Provide the [X, Y] coordinate of the cell's center where the given text is located.  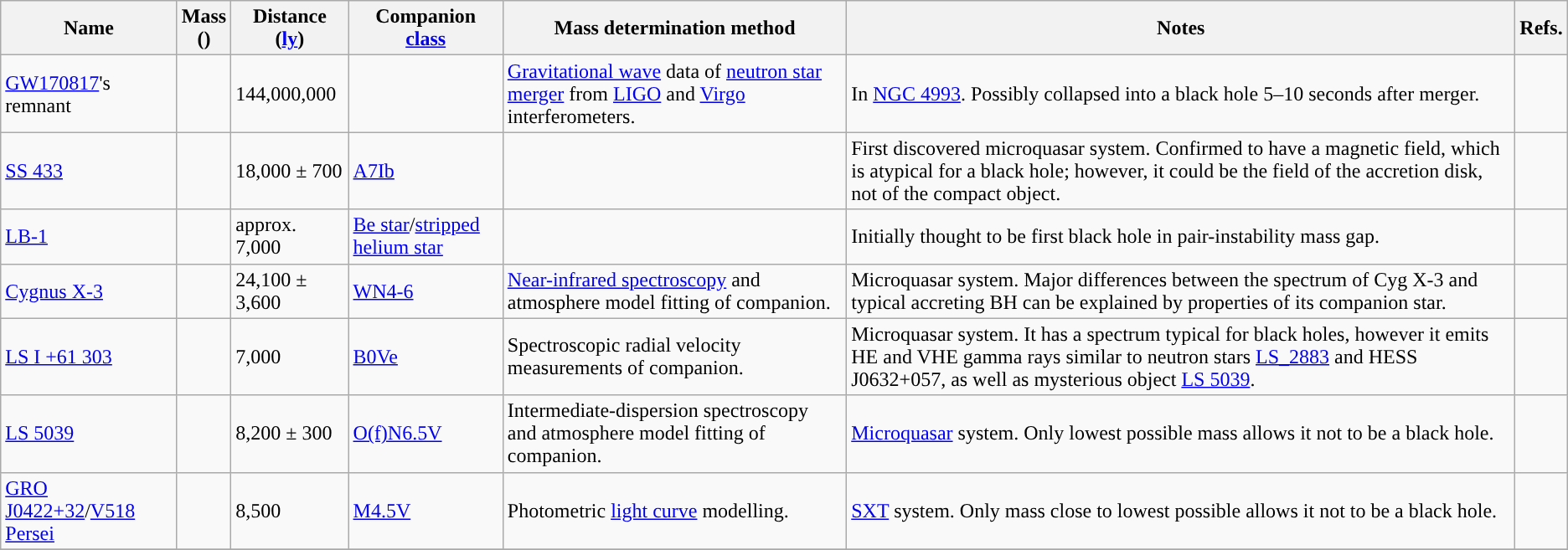
8,500 [290, 511]
Near-infrared spectroscopy and atmosphere model fitting of companion. [674, 291]
Cygnus X-3 [89, 291]
Refs. [1541, 28]
LS 5039 [89, 434]
Initially thought to be first black hole in pair-instability mass gap. [1181, 236]
LB-1 [89, 236]
approx. 7,000 [290, 236]
WN4-6 [426, 291]
O(f)N6.5V [426, 434]
In NGC 4993. Possibly collapsed into a black hole 5–10 seconds after merger. [1181, 94]
18,000 ± 700 [290, 171]
8,200 ± 300 [290, 434]
Companion class [426, 28]
Be star/stripped helium star [426, 236]
Microquasar system. Only lowest possible mass allows it not to be a black hole. [1181, 434]
GW170817's remnant [89, 94]
SXT system. Only mass close to lowest possible allows it not to be a black hole. [1181, 511]
GRO J0422+32/V518 Persei [89, 511]
Photometric light curve modelling. [674, 511]
24,100 ± 3,600 [290, 291]
Intermediate-dispersion spectroscopy and atmosphere model fitting of companion. [674, 434]
Mass() [204, 28]
Spectroscopic radial velocity measurements of companion. [674, 357]
SS 433 [89, 171]
M4.5V [426, 511]
7,000 [290, 357]
B0Ve [426, 357]
Name [89, 28]
Mass determination method [674, 28]
144,000,000 [290, 94]
Microquasar system. Major differences between the spectrum of Cyg X-3 and typical accreting BH can be explained by properties of its companion star. [1181, 291]
Notes [1181, 28]
LS I +61 303 [89, 357]
Distance(ly) [290, 28]
A7Ib [426, 171]
Gravitational wave data of neutron star merger from LIGO and Virgo interferometers. [674, 94]
